Locate the cell with the specified text and output its (X, Y) center coordinate. 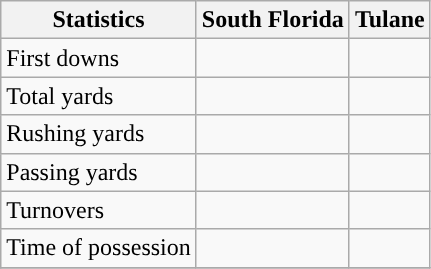
Tulane (390, 20)
Rushing yards (99, 134)
Time of possession (99, 248)
Turnovers (99, 210)
Statistics (99, 20)
Total yards (99, 96)
First downs (99, 58)
South Florida (272, 20)
Passing yards (99, 172)
